Provide the (X, Y) coordinate of the cell's center where the given text is located.  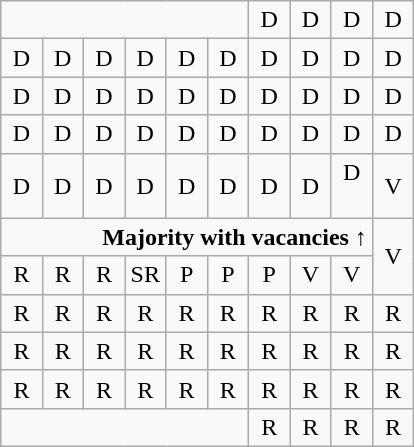
Majority with vacancies ↑ (187, 237)
SR (146, 275)
